Find where the given text appears and provide that cell's center as (X, Y) coordinate. 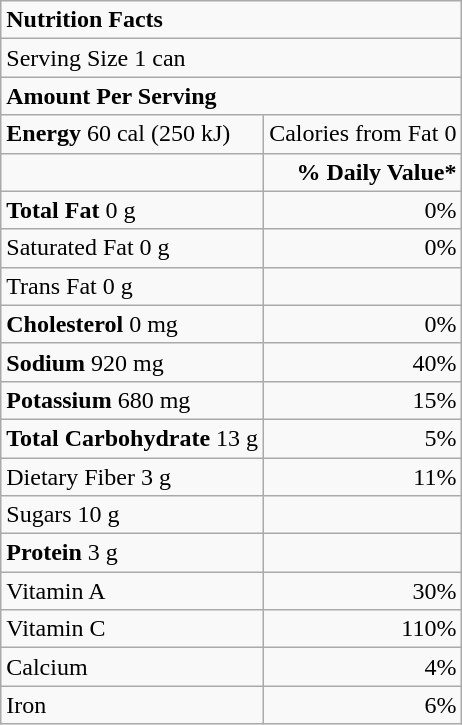
Calcium (132, 667)
Total Carbohydrate 13 g (132, 438)
% Daily Value* (363, 172)
Trans Fat 0 g (132, 286)
Amount Per Serving (232, 96)
5% (363, 438)
15% (363, 400)
Vitamin A (132, 591)
30% (363, 591)
Nutrition Facts (232, 20)
4% (363, 667)
Protein 3 g (132, 553)
40% (363, 362)
Cholesterol 0 mg (132, 324)
Potassium 680 mg (132, 400)
Energy 60 cal (250 kJ) (132, 134)
110% (363, 629)
6% (363, 705)
Iron (132, 705)
Serving Size 1 can (232, 58)
11% (363, 477)
Sodium 920 mg (132, 362)
Vitamin C (132, 629)
Calories from Fat 0 (363, 134)
Total Fat 0 g (132, 210)
Sugars 10 g (132, 515)
Dietary Fiber 3 g (132, 477)
Saturated Fat 0 g (132, 248)
